Search for the cell housing the specified text and yield its (X, Y) center coordinate. 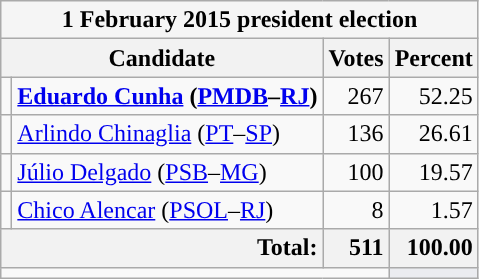
136 (356, 134)
Candidate (162, 58)
1.57 (434, 210)
Chico Alencar (PSOL–RJ) (168, 210)
Júlio Delgado (PSB–MG) (168, 172)
267 (356, 96)
19.57 (434, 172)
52.25 (434, 96)
Total: (162, 248)
Votes (356, 58)
511 (356, 248)
Arlindo Chinaglia (PT–SP) (168, 134)
100.00 (434, 248)
8 (356, 210)
26.61 (434, 134)
100 (356, 172)
1 February 2015 president election (240, 20)
Eduardo Cunha (PMDB–RJ) (168, 96)
Percent (434, 58)
